Scan for the cell matching the given text and deliver its (X, Y) coordinate at center. 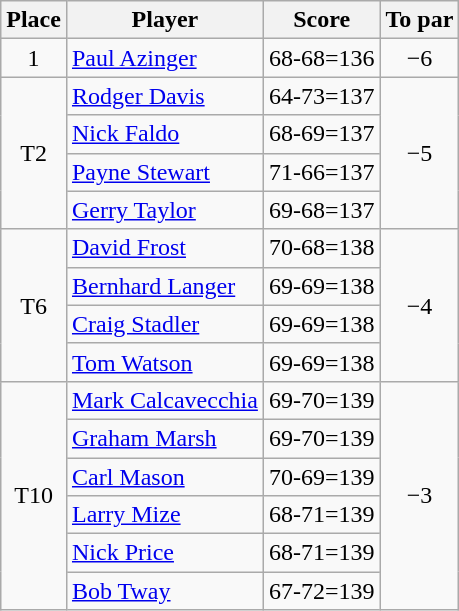
Payne Stewart (164, 172)
Mark Calcavecchia (164, 400)
−3 (420, 495)
T2 (34, 153)
Graham Marsh (164, 438)
Gerry Taylor (164, 210)
T6 (34, 305)
Bernhard Langer (164, 286)
70-69=139 (322, 477)
70-68=138 (322, 248)
Tom Watson (164, 362)
71-66=137 (322, 172)
Player (164, 20)
Paul Azinger (164, 58)
David Frost (164, 248)
68-69=137 (322, 134)
Larry Mize (164, 515)
Nick Faldo (164, 134)
64-73=137 (322, 96)
−6 (420, 58)
69-68=137 (322, 210)
1 (34, 58)
Bob Tway (164, 591)
Carl Mason (164, 477)
Rodger Davis (164, 96)
To par (420, 20)
Place (34, 20)
Craig Stadler (164, 324)
T10 (34, 495)
Nick Price (164, 553)
67-72=139 (322, 591)
−5 (420, 153)
−4 (420, 305)
Score (322, 20)
68-68=136 (322, 58)
